Return (x, y) of the center of cell containing provided text 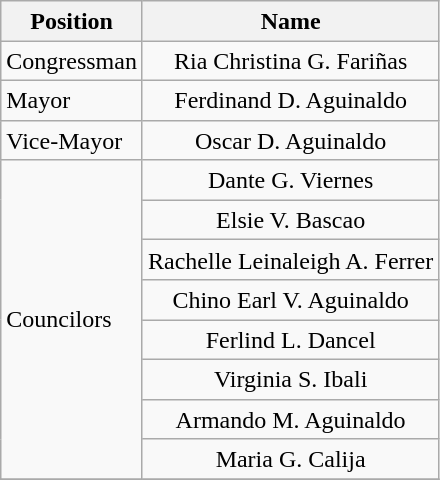
Congressman (72, 61)
Oscar D. Aguinaldo (290, 140)
Mayor (72, 100)
Virginia S. Ibali (290, 379)
Councilors (72, 320)
Chino Earl V. Aguinaldo (290, 300)
Armando M. Aguinaldo (290, 419)
Rachelle Leinaleigh A. Ferrer (290, 260)
Maria G. Calija (290, 459)
Ferdinand D. Aguinaldo (290, 100)
Dante G. Viernes (290, 180)
Name (290, 21)
Vice-Mayor (72, 140)
Elsie V. Bascao (290, 220)
Ria Christina G. Fariñas (290, 61)
Position (72, 21)
Ferlind L. Dancel (290, 340)
